Extract the [X, Y] coordinate from the center of the cell holding the provided text.  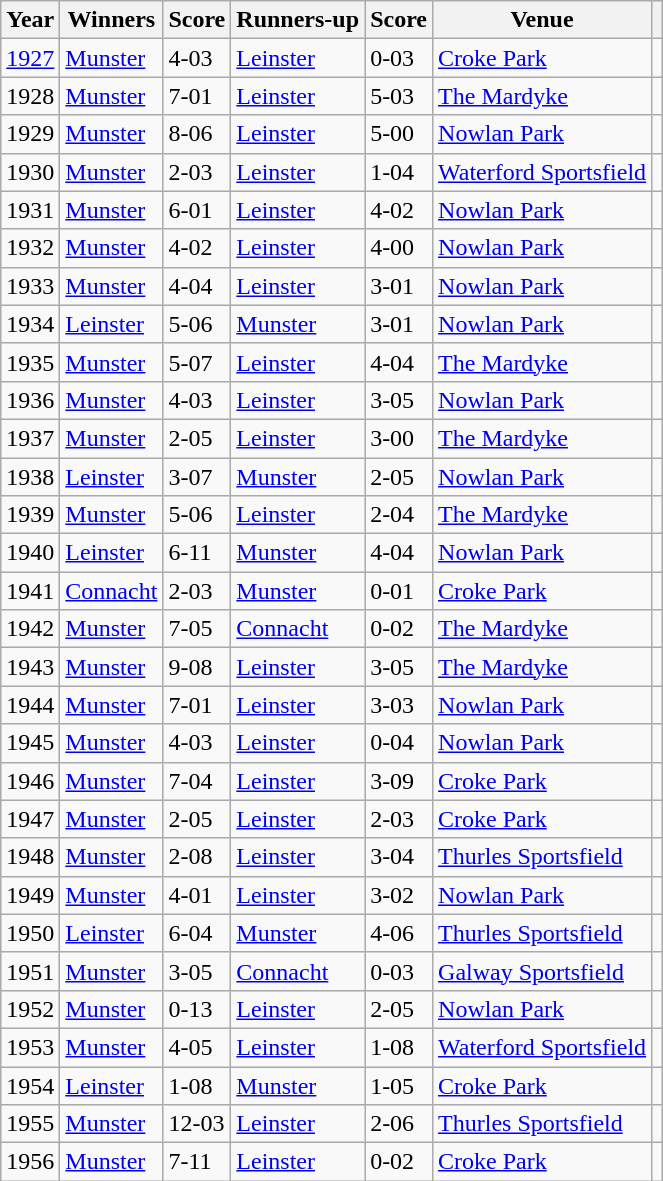
1930 [30, 172]
1942 [30, 629]
4-01 [197, 895]
1-05 [399, 1085]
1949 [30, 895]
Galway Sportsfield [542, 971]
1940 [30, 553]
7-04 [197, 781]
5-03 [399, 96]
1947 [30, 819]
6-01 [197, 210]
4-05 [197, 1047]
0-01 [399, 591]
3-04 [399, 857]
1954 [30, 1085]
7-05 [197, 629]
1941 [30, 591]
1938 [30, 477]
1945 [30, 743]
3-09 [399, 781]
12-03 [197, 1124]
Runners-up [298, 20]
Venue [542, 20]
3-02 [399, 895]
6-04 [197, 933]
1933 [30, 286]
1935 [30, 362]
1939 [30, 515]
0-04 [399, 743]
4-06 [399, 933]
1929 [30, 134]
8-06 [197, 134]
1934 [30, 324]
5-07 [197, 362]
3-00 [399, 438]
9-08 [197, 667]
1952 [30, 1009]
2-08 [197, 857]
4-00 [399, 248]
Winners [112, 20]
1-04 [399, 172]
1946 [30, 781]
3-07 [197, 477]
1943 [30, 667]
1928 [30, 96]
6-11 [197, 553]
1948 [30, 857]
1956 [30, 1162]
1936 [30, 400]
1937 [30, 438]
1953 [30, 1047]
1927 [30, 58]
1944 [30, 705]
1932 [30, 248]
Year [30, 20]
7-11 [197, 1162]
1931 [30, 210]
1950 [30, 933]
2-04 [399, 515]
2-06 [399, 1124]
0-13 [197, 1009]
1955 [30, 1124]
1951 [30, 971]
3-03 [399, 705]
5-00 [399, 134]
